Output the [x, y] coordinate of the center of the cell containing the given text.  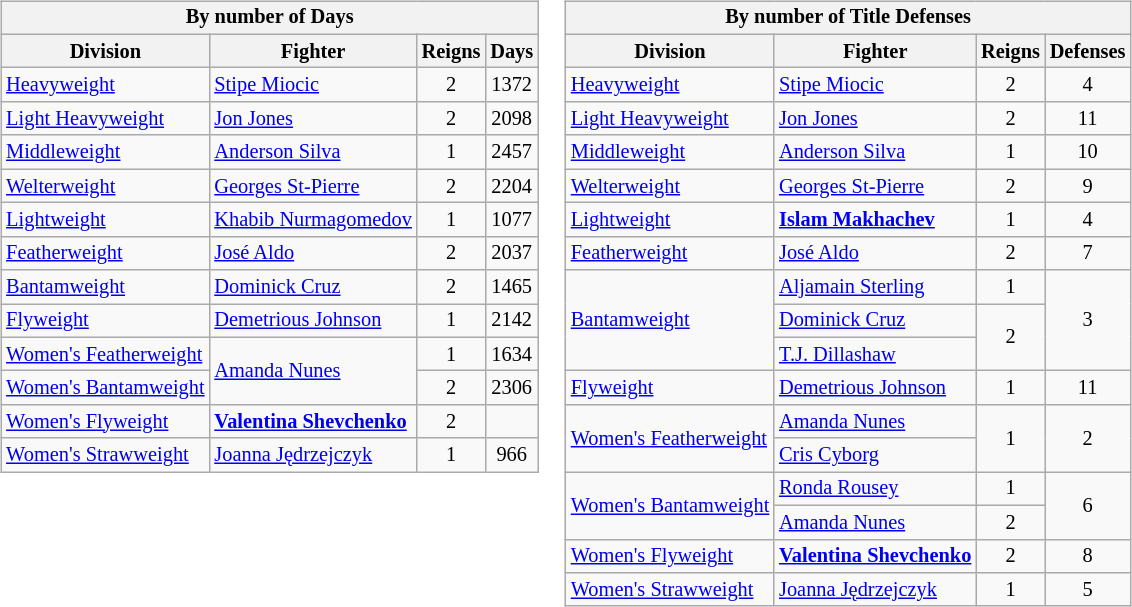
1465 [512, 287]
Days [512, 51]
2306 [512, 388]
Ronda Rousey [875, 489]
Aljamain Sterling [875, 287]
Cris Cyborg [875, 455]
9 [1088, 186]
7 [1088, 253]
By number of Days [270, 18]
2098 [512, 119]
2037 [512, 253]
Islam Makhachev [875, 220]
2204 [512, 186]
966 [512, 455]
10 [1088, 152]
8 [1088, 556]
1634 [512, 354]
2457 [512, 152]
2142 [512, 321]
6 [1088, 506]
1077 [512, 220]
1372 [512, 85]
Khabib Nurmagomedov [312, 220]
T.J. Dillashaw [875, 354]
5 [1088, 590]
Defenses [1088, 51]
3 [1088, 320]
By number of Title Defenses [848, 18]
